Identify which cell holds the provided text, then report its [X, Y] central coordinate. 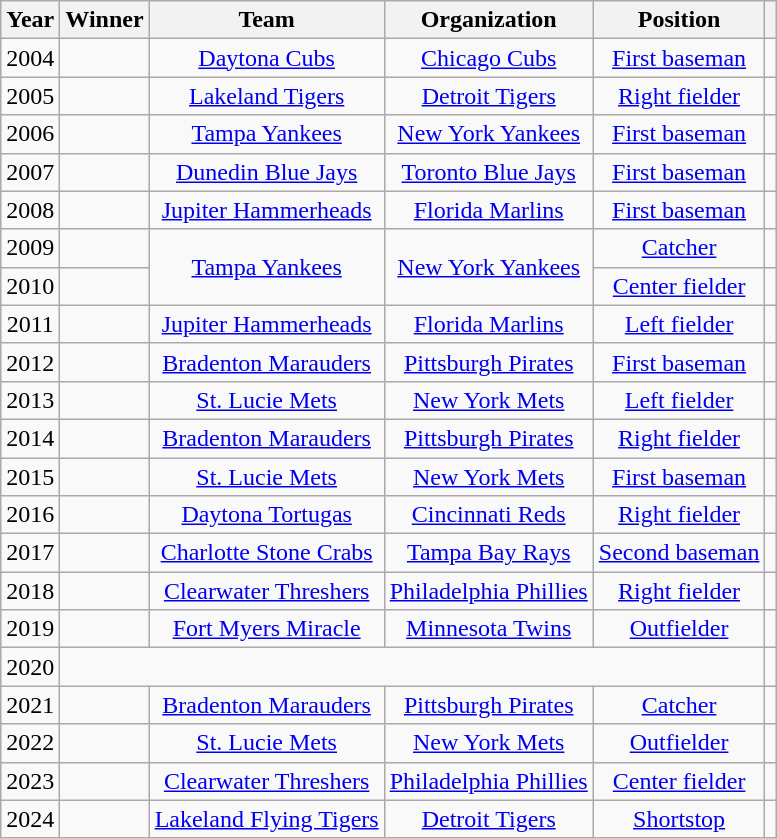
Chicago Cubs [488, 58]
Minnesota Twins [488, 629]
2012 [30, 362]
2017 [30, 553]
Year [30, 20]
Cincinnati Reds [488, 515]
Shortstop [679, 819]
2014 [30, 438]
2013 [30, 400]
2010 [30, 286]
2023 [30, 781]
2022 [30, 743]
Toronto Blue Jays [488, 172]
Lakeland Tigers [266, 96]
2009 [30, 248]
Organization [488, 20]
Charlotte Stone Crabs [266, 553]
Team [266, 20]
2020 [30, 667]
2015 [30, 477]
Dunedin Blue Jays [266, 172]
Second baseman [679, 553]
2007 [30, 172]
2006 [30, 134]
Tampa Bay Rays [488, 553]
Fort Myers Miracle [266, 629]
2016 [30, 515]
Winner [104, 20]
Daytona Tortugas [266, 515]
2005 [30, 96]
Daytona Cubs [266, 58]
2024 [30, 819]
2004 [30, 58]
2008 [30, 210]
Position [679, 20]
2011 [30, 324]
2018 [30, 591]
2021 [30, 705]
Lakeland Flying Tigers [266, 819]
2019 [30, 629]
